Scan for the cell matching the given text and deliver its (x, y) coordinate at center. 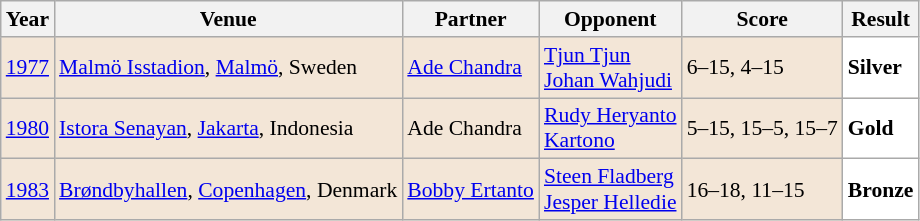
Tjun Tjun Johan Wahjudi (610, 68)
Silver (881, 68)
Istora Senayan, Jakarta, Indonesia (228, 128)
1983 (28, 190)
Bobby Ertanto (470, 190)
16–18, 11–15 (762, 190)
Year (28, 19)
1977 (28, 68)
Opponent (610, 19)
Malmö Isstadion, Malmö, Sweden (228, 68)
Partner (470, 19)
Result (881, 19)
Steen Fladberg Jesper Helledie (610, 190)
Brøndbyhallen, Copenhagen, Denmark (228, 190)
Rudy Heryanto Kartono (610, 128)
1980 (28, 128)
Score (762, 19)
5–15, 15–5, 15–7 (762, 128)
6–15, 4–15 (762, 68)
Venue (228, 19)
Gold (881, 128)
Bronze (881, 190)
